Provide the (X, Y) coordinate of the cell's center where the given text is located.  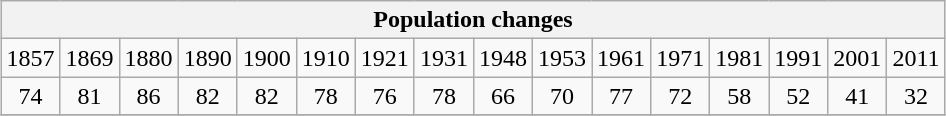
86 (148, 96)
1921 (384, 58)
1900 (266, 58)
1869 (90, 58)
81 (90, 96)
1890 (208, 58)
1910 (326, 58)
1857 (30, 58)
Population changes (473, 20)
76 (384, 96)
1953 (562, 58)
32 (916, 96)
52 (798, 96)
74 (30, 96)
1948 (502, 58)
70 (562, 96)
1991 (798, 58)
2001 (858, 58)
1971 (680, 58)
58 (740, 96)
1961 (622, 58)
72 (680, 96)
41 (858, 96)
77 (622, 96)
66 (502, 96)
1981 (740, 58)
1880 (148, 58)
1931 (444, 58)
2011 (916, 58)
